For the text-containing cell, return its midpoint in (X, Y) coordinate format. 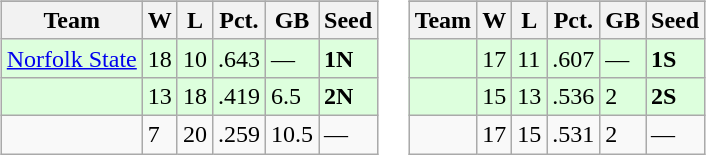
2S (676, 96)
.643 (238, 58)
.419 (238, 96)
1S (676, 58)
6.5 (292, 96)
10.5 (292, 134)
.531 (574, 134)
20 (194, 134)
1N (348, 58)
10 (194, 58)
.607 (574, 58)
7 (160, 134)
.536 (574, 96)
11 (530, 58)
Norfolk State (72, 58)
2N (348, 96)
.259 (238, 134)
